Capture the cell that displays the provided text and extract its [X, Y] central coordinate. 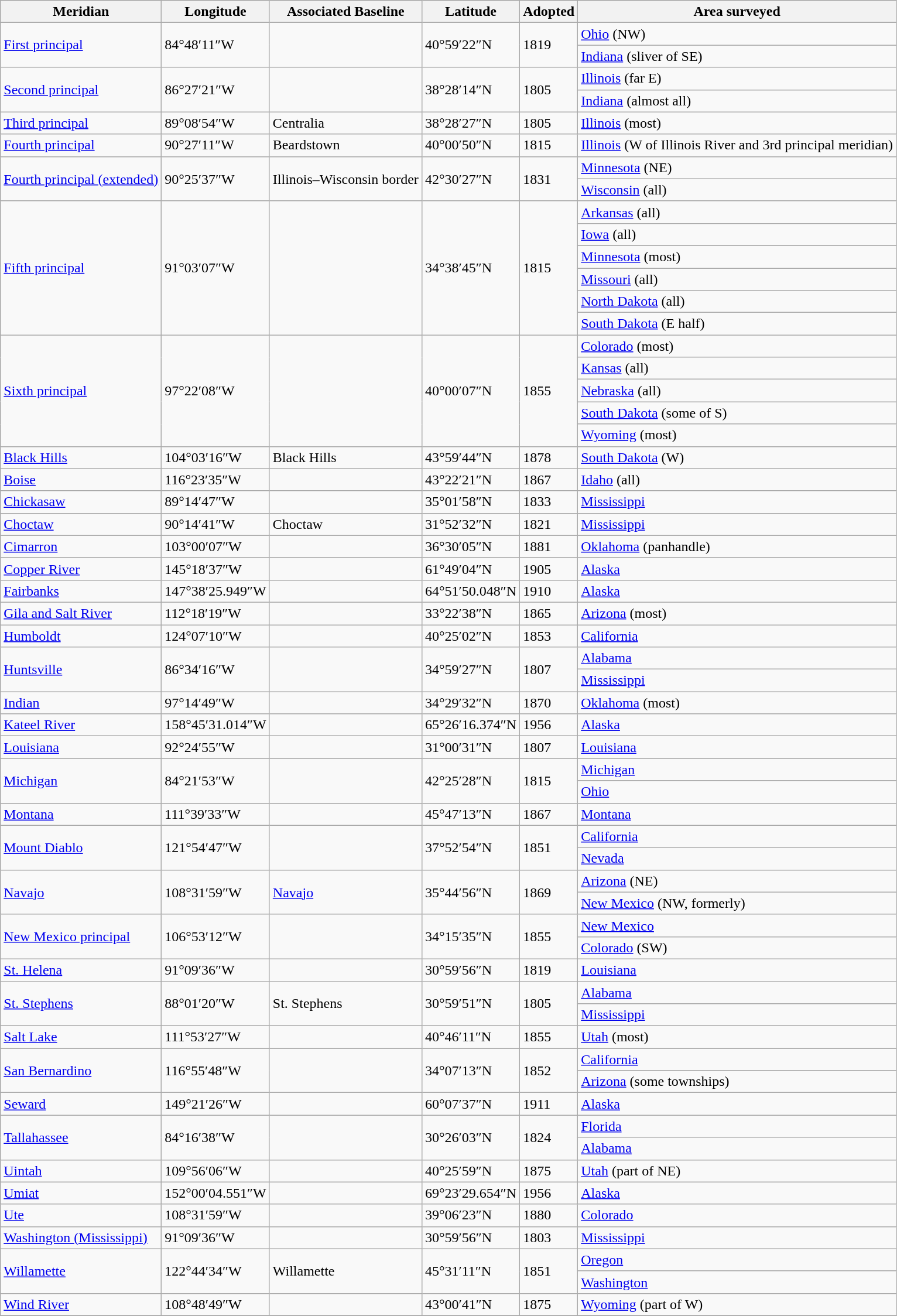
39°06′23″N [471, 1215]
1831 [549, 179]
34°59′27″N [471, 669]
104°03′16″W [215, 457]
90°27′11″W [215, 145]
34°07′13″N [471, 1071]
149°21′26″W [215, 1104]
34°29′32″N [471, 703]
38°28′14″N [471, 90]
1852 [549, 1071]
Indiana (almost all) [737, 101]
Indiana (sliver of SE) [737, 56]
40°00′07″N [471, 391]
89°08′54″W [215, 123]
Arizona (most) [737, 613]
Area surveyed [737, 12]
New Mexico [737, 925]
South Dakota (W) [737, 457]
Indian [81, 703]
Wind River [81, 1304]
Ohio [737, 792]
Fifth principal [81, 268]
122°44′34″W [215, 1271]
30°59′51″N [471, 1004]
Ute [81, 1215]
112°18′19″W [215, 613]
86°34′16″W [215, 669]
Wyoming (most) [737, 435]
Arkansas (all) [737, 212]
116°23′35″W [215, 480]
1911 [549, 1104]
Kateel River [81, 725]
1824 [549, 1137]
Oklahoma (most) [737, 703]
Washington (Mississippi) [81, 1238]
1865 [549, 613]
Second principal [81, 90]
111°39′33″W [215, 814]
South Dakota (some of S) [737, 413]
111°53′27″W [215, 1037]
1803 [549, 1238]
1869 [549, 892]
33°22′38″N [471, 613]
Nebraska (all) [737, 391]
San Bernardino [81, 1071]
Longitude [215, 12]
1870 [549, 703]
Salt Lake [81, 1037]
New Mexico (NW, formerly) [737, 903]
Colorado [737, 1215]
1878 [549, 457]
Sixth principal [81, 391]
Utah (most) [737, 1037]
Fourth principal (extended) [81, 179]
Utah (part of NE) [737, 1171]
90°14′41″W [215, 524]
45°47′13″N [471, 814]
New Mexico principal [81, 936]
Cimarron [81, 546]
40°46′11″N [471, 1037]
Beardstown [345, 145]
1821 [549, 524]
147°38′25.949″W [215, 591]
Third principal [81, 123]
40°00′50″N [471, 145]
Uintah [81, 1171]
145°18′37″W [215, 569]
64°51′50.048″N [471, 591]
Umiat [81, 1193]
43°59′44″N [471, 457]
121°54′47″W [215, 847]
Wyoming (part of W) [737, 1304]
43°00′41″N [471, 1304]
124°07′10″W [215, 635]
Huntsville [81, 669]
Missouri (all) [737, 279]
North Dakota (all) [737, 302]
Copper River [81, 569]
30°26′03″N [471, 1137]
Nevada [737, 859]
Adopted [549, 12]
St. Helena [81, 970]
84°21′53″W [215, 781]
97°22′08″W [215, 391]
40°25′02″N [471, 635]
Minnesota (most) [737, 257]
Minnesota (NE) [737, 168]
Centralia [345, 123]
60°07′37″N [471, 1104]
158°45′31.014″W [215, 725]
Humboldt [81, 635]
40°59′22″N [471, 45]
Meridian [81, 12]
84°48′11″W [215, 45]
97°14′49″W [215, 703]
34°38′45″N [471, 268]
91°03′07″W [215, 268]
86°27′21″W [215, 90]
88°01′20″W [215, 1004]
1853 [549, 635]
152°00′04.551″W [215, 1193]
89°14′47″W [215, 502]
Oklahoma (panhandle) [737, 546]
South Dakota (E half) [737, 324]
Gila and Salt River [81, 613]
1880 [549, 1215]
Ohio (NW) [737, 34]
1910 [549, 591]
Wisconsin (all) [737, 190]
90°25′37″W [215, 179]
Florida [737, 1126]
Tallahassee [81, 1137]
43°22′21″N [471, 480]
35°01′58″N [471, 502]
Illinois (far E) [737, 78]
Fourth principal [81, 145]
Washington [737, 1282]
Idaho (all) [737, 480]
92°24′55″W [215, 747]
Illinois (W of Illinois River and 3rd principal meridian) [737, 145]
Associated Baseline [345, 12]
Illinois (most) [737, 123]
109°56′06″W [215, 1171]
69°23′29.654″N [471, 1193]
1905 [549, 569]
84°16′38″W [215, 1137]
31°52′32″N [471, 524]
42°30′27″N [471, 179]
116°55′48″W [215, 1071]
Arizona (some townships) [737, 1082]
37°52′54″N [471, 847]
Chickasaw [81, 502]
Colorado (SW) [737, 948]
Boise [81, 480]
38°28′27″N [471, 123]
Oregon [737, 1260]
Iowa (all) [737, 234]
Fairbanks [81, 591]
Seward [81, 1104]
1881 [549, 546]
Kansas (all) [737, 368]
Arizona (NE) [737, 881]
106°53′12″W [215, 936]
34°15′35″N [471, 936]
45°31′11″N [471, 1271]
Mount Diablo [81, 847]
108°48′49″W [215, 1304]
Illinois–Wisconsin border [345, 179]
61°49′04″N [471, 569]
Latitude [471, 12]
40°25′59″N [471, 1171]
First principal [81, 45]
Colorado (most) [737, 346]
35°44′56″N [471, 892]
103°00′07″W [215, 546]
31°00′31″N [471, 747]
1833 [549, 502]
42°25′28″N [471, 781]
65°26′16.374″N [471, 725]
36°30′05″N [471, 546]
